Find where the given text appears and provide that cell's center as (X, Y) coordinate. 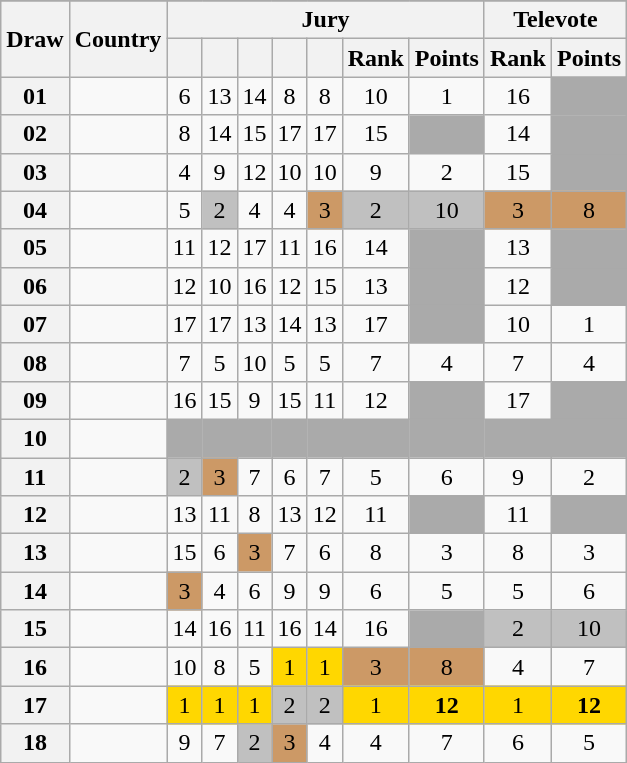
03 (35, 172)
08 (35, 362)
06 (35, 286)
18 (35, 743)
Draw (35, 39)
Televote (555, 20)
04 (35, 210)
01 (35, 96)
07 (35, 324)
Jury (326, 20)
Country (118, 39)
09 (35, 400)
05 (35, 248)
02 (35, 134)
